Determine the [x, y] coordinate at the center of the cell enclosing the given text.  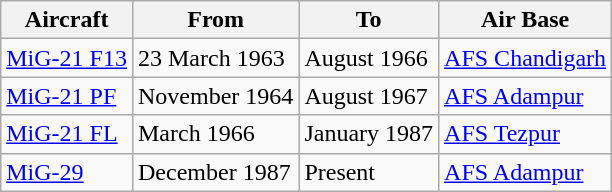
MiG-21 FL [67, 134]
AFS Tezpur [526, 134]
Aircraft [67, 20]
December 1987 [215, 172]
MiG-29 [67, 172]
March 1966 [215, 134]
August 1966 [369, 58]
To [369, 20]
23 March 1963 [215, 58]
MiG-21 F13 [67, 58]
August 1967 [369, 96]
AFS Chandigarh [526, 58]
From [215, 20]
Present [369, 172]
January 1987 [369, 134]
Air Base [526, 20]
November 1964 [215, 96]
MiG-21 PF [67, 96]
